Find where the given text appears and provide that cell's center as [x, y] coordinate. 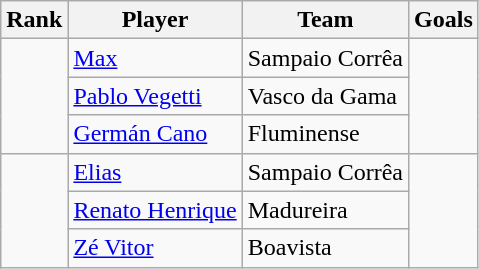
Boavista [325, 248]
Renato Henrique [155, 210]
Goals [444, 20]
Rank [34, 20]
Madureira [325, 210]
Vasco da Gama [325, 96]
Zé Vitor [155, 248]
Germán Cano [155, 134]
Fluminense [325, 134]
Player [155, 20]
Elias [155, 172]
Pablo Vegetti [155, 96]
Max [155, 58]
Team [325, 20]
